Return [x, y] of the center of cell containing provided text 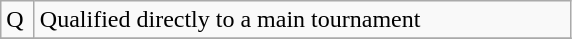
Qualified directly to a main tournament [302, 20]
Q [18, 20]
